Determine the (x, y) coordinate at the center of the cell enclosing the given text.  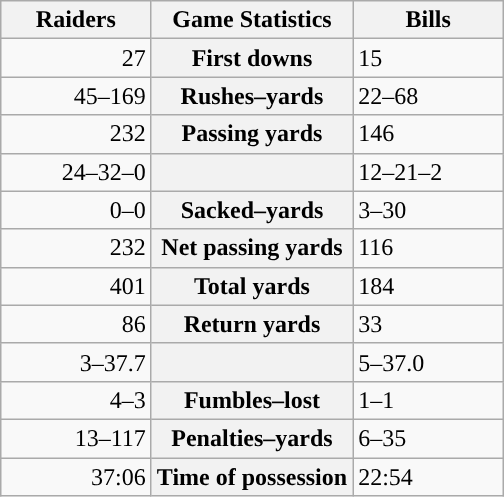
0–0 (76, 210)
4–3 (76, 400)
12–21–2 (428, 172)
86 (76, 324)
Net passing yards (252, 248)
13–117 (76, 438)
45–169 (76, 96)
5–37.0 (428, 362)
1–1 (428, 400)
15 (428, 58)
Passing yards (252, 134)
3–37.7 (76, 362)
Sacked–yards (252, 210)
Return yards (252, 324)
401 (76, 286)
6–35 (428, 438)
Game Statistics (252, 20)
22:54 (428, 477)
3–30 (428, 210)
First downs (252, 58)
Total yards (252, 286)
33 (428, 324)
184 (428, 286)
146 (428, 134)
22–68 (428, 96)
Time of possession (252, 477)
27 (76, 58)
37:06 (76, 477)
Bills (428, 20)
Penalties–yards (252, 438)
Rushes–yards (252, 96)
24–32–0 (76, 172)
Fumbles–lost (252, 400)
Raiders (76, 20)
116 (428, 248)
